From the cell containing the given text, extract its center point as [X, Y] coordinate. 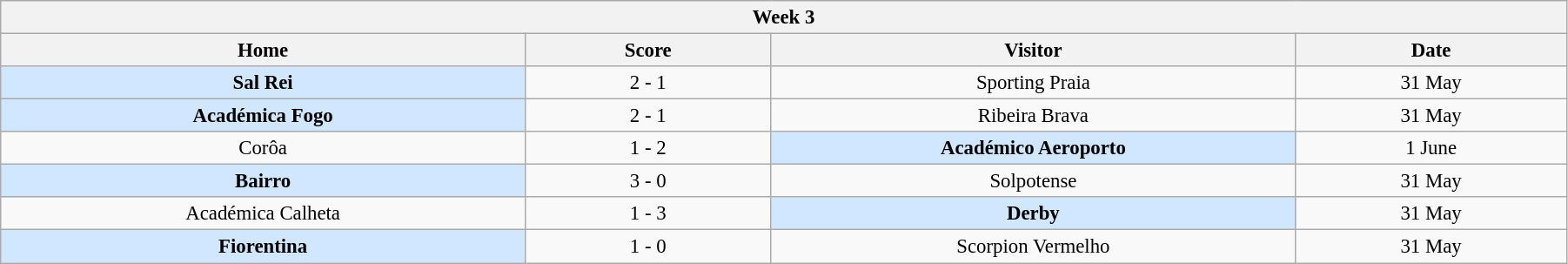
Home [263, 51]
Week 3 [784, 17]
3 - 0 [647, 181]
1 June [1431, 148]
Académica Fogo [263, 116]
1 - 0 [647, 247]
Derby [1034, 213]
1 - 2 [647, 148]
Académico Aeroporto [1034, 148]
Ribeira Brava [1034, 116]
Sporting Praia [1034, 83]
Date [1431, 51]
Visitor [1034, 51]
Score [647, 51]
Sal Rei [263, 83]
Bairro [263, 181]
Académica Calheta [263, 213]
1 - 3 [647, 213]
Corôa [263, 148]
Solpotense [1034, 181]
Scorpion Vermelho [1034, 247]
Fiorentina [263, 247]
